Extract the [x, y] coordinate from the center of the cell holding the provided text.  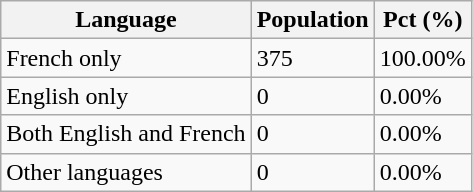
French only [126, 58]
375 [312, 58]
Language [126, 20]
Both English and French [126, 134]
English only [126, 96]
Other languages [126, 172]
100.00% [422, 58]
Pct (%) [422, 20]
Population [312, 20]
